Search for the cell housing the specified text and yield its (X, Y) center coordinate. 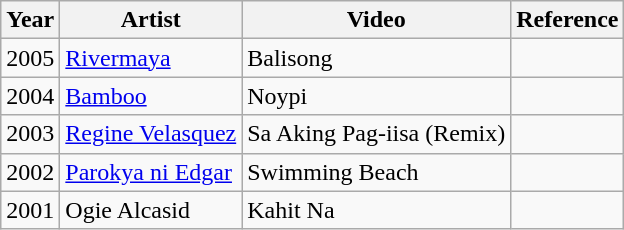
2004 (30, 96)
2002 (30, 172)
Regine Velasquez (151, 134)
Reference (568, 20)
2003 (30, 134)
2001 (30, 210)
2005 (30, 58)
Year (30, 20)
Video (376, 20)
Balisong (376, 58)
Swimming Beach (376, 172)
Ogie Alcasid (151, 210)
Noypi (376, 96)
Bamboo (151, 96)
Parokya ni Edgar (151, 172)
Artist (151, 20)
Rivermaya (151, 58)
Kahit Na (376, 210)
Sa Aking Pag-iisa (Remix) (376, 134)
